Search for the cell housing the specified text and yield its [x, y] center coordinate. 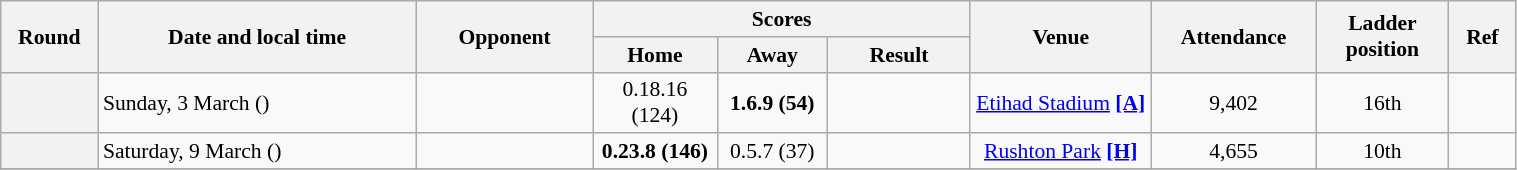
9,402 [1234, 102]
Rushton Park [H] [1060, 152]
Home [655, 55]
16th [1382, 102]
0.5.7 (37) [772, 152]
0.23.8 (146) [655, 152]
10th [1382, 152]
Venue [1060, 36]
Round [50, 36]
Ladderposition [1382, 36]
Ref [1482, 36]
Opponent [504, 36]
Date and local time [257, 36]
Saturday, 9 March () [257, 152]
Etihad Stadium [A] [1060, 102]
4,655 [1234, 152]
Result [900, 55]
Scores [782, 19]
Away [772, 55]
1.6.9 (54) [772, 102]
0.18.16 (124) [655, 102]
Attendance [1234, 36]
Sunday, 3 March () [257, 102]
